For the text-containing cell, return its midpoint in [X, Y] coordinate format. 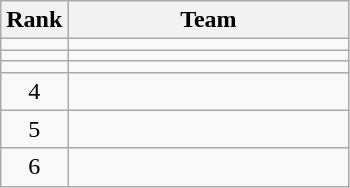
Rank [34, 20]
4 [34, 91]
6 [34, 167]
5 [34, 129]
Team [208, 20]
